Determine the (x, y) coordinate at the center of the cell enclosing the given text.  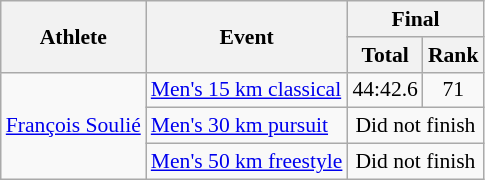
Men's 30 km pursuit (247, 126)
Rank (454, 55)
Men's 15 km classical (247, 90)
Event (247, 36)
Total (384, 55)
44:42.6 (384, 90)
71 (454, 90)
François Soulié (74, 126)
Final (415, 19)
Athlete (74, 36)
Men's 50 km freestyle (247, 162)
